For the text-containing cell, return its midpoint in [X, Y] coordinate format. 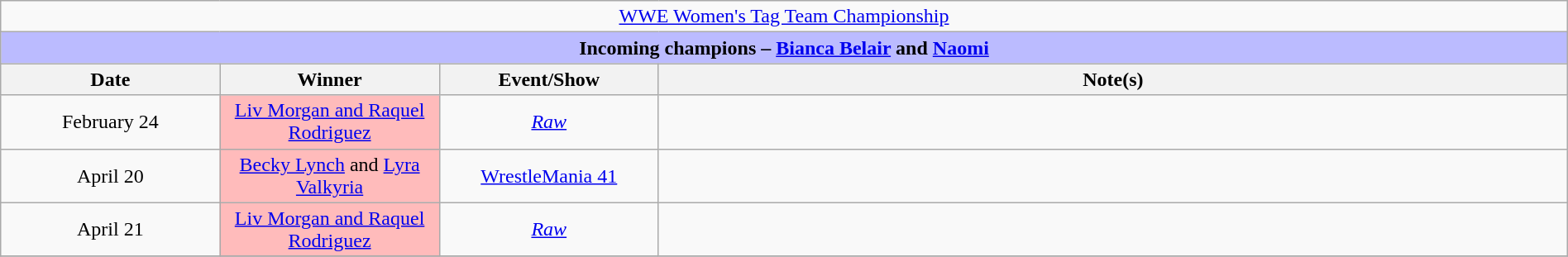
WrestleMania 41 [549, 175]
Incoming champions – Bianca Belair and Naomi [784, 48]
Winner [329, 79]
April 21 [111, 230]
Event/Show [549, 79]
Note(s) [1113, 79]
February 24 [111, 122]
Date [111, 79]
April 20 [111, 175]
Becky Lynch and Lyra Valkyria [329, 175]
WWE Women's Tag Team Championship [784, 17]
